Extract the (X, Y) coordinate from the center of the cell holding the provided text.  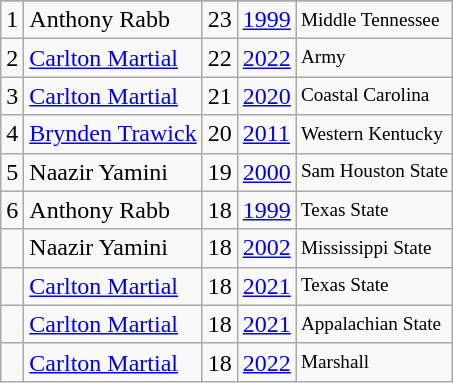
Army (374, 58)
Western Kentucky (374, 134)
Marshall (374, 362)
2000 (266, 172)
Appalachian State (374, 324)
23 (220, 20)
22 (220, 58)
Sam Houston State (374, 172)
5 (12, 172)
21 (220, 96)
Brynden Trawick (113, 134)
2002 (266, 248)
4 (12, 134)
19 (220, 172)
2020 (266, 96)
Middle Tennessee (374, 20)
2011 (266, 134)
2 (12, 58)
Coastal Carolina (374, 96)
6 (12, 210)
3 (12, 96)
1 (12, 20)
Mississippi State (374, 248)
20 (220, 134)
